Find where the given text appears and provide that cell's center as (x, y) coordinate. 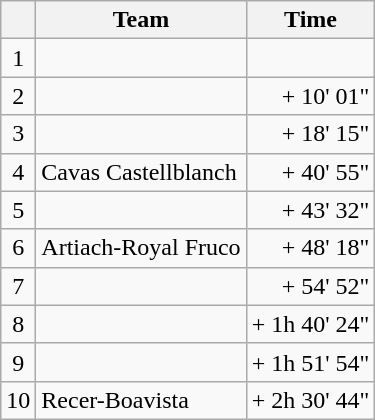
10 (18, 400)
+ 18' 15" (310, 134)
3 (18, 134)
+ 1h 40' 24" (310, 324)
2 (18, 96)
1 (18, 58)
9 (18, 362)
5 (18, 210)
4 (18, 172)
7 (18, 286)
+ 54' 52" (310, 286)
+ 10' 01" (310, 96)
+ 43' 32" (310, 210)
+ 48' 18" (310, 248)
+ 40' 55" (310, 172)
+ 1h 51' 54" (310, 362)
Cavas Castellblanch (141, 172)
+ 2h 30' 44" (310, 400)
6 (18, 248)
Artiach-Royal Fruco (141, 248)
Recer-Boavista (141, 400)
8 (18, 324)
Time (310, 20)
Team (141, 20)
